Capture the cell that displays the provided text and extract its [X, Y] central coordinate. 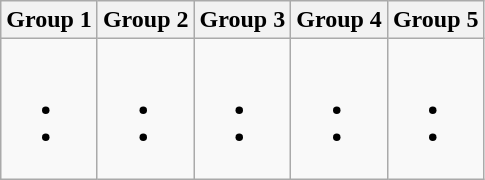
Group 3 [242, 20]
Group 2 [146, 20]
Group 5 [436, 20]
Group 4 [340, 20]
Group 1 [50, 20]
